Identify which cell holds the provided text, then report its [X, Y] central coordinate. 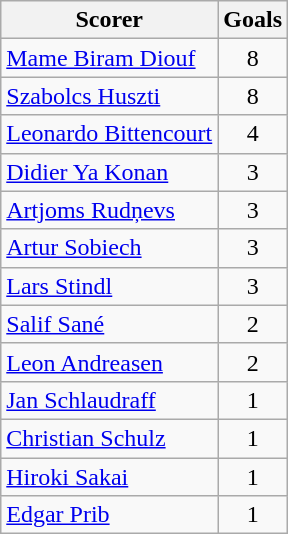
Goals [253, 20]
Szabolcs Huszti [110, 96]
4 [253, 134]
Didier Ya Konan [110, 172]
Edgar Prib [110, 515]
Artur Sobiech [110, 248]
Jan Schlaudraff [110, 400]
Scorer [110, 20]
Hiroki Sakai [110, 477]
Christian Schulz [110, 438]
Salif Sané [110, 324]
Mame Biram Diouf [110, 58]
Leonardo Bittencourt [110, 134]
Artjoms Rudņevs [110, 210]
Lars Stindl [110, 286]
Leon Andreasen [110, 362]
